Locate the cell with the specified text and output its [x, y] center coordinate. 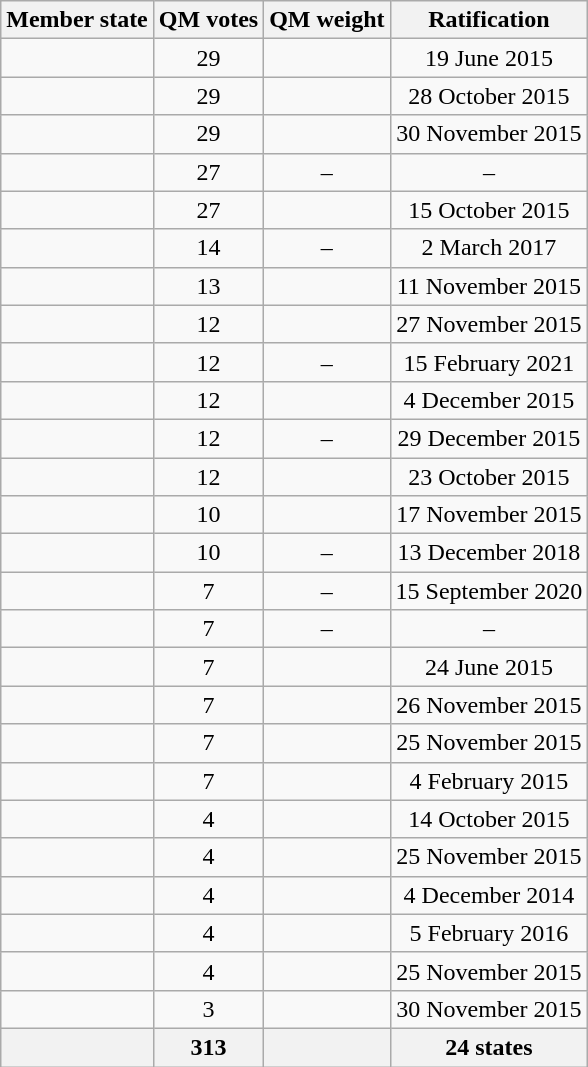
15 October 2015 [489, 210]
2 March 2017 [489, 248]
17 November 2015 [489, 515]
Member state [78, 20]
5 February 2016 [489, 933]
29 December 2015 [489, 438]
23 October 2015 [489, 477]
QM weight [327, 20]
4 December 2015 [489, 400]
24 states [489, 1047]
3 [208, 1009]
15 September 2020 [489, 591]
19 June 2015 [489, 58]
Ratification [489, 20]
QM votes [208, 20]
14 October 2015 [489, 819]
13 [208, 286]
24 June 2015 [489, 667]
11 November 2015 [489, 286]
27 November 2015 [489, 324]
4 December 2014 [489, 895]
13 December 2018 [489, 553]
26 November 2015 [489, 705]
313 [208, 1047]
14 [208, 248]
28 October 2015 [489, 96]
15 February 2021 [489, 362]
4 February 2015 [489, 781]
